Provide the (X, Y) coordinate of the cell's center where the given text is located.  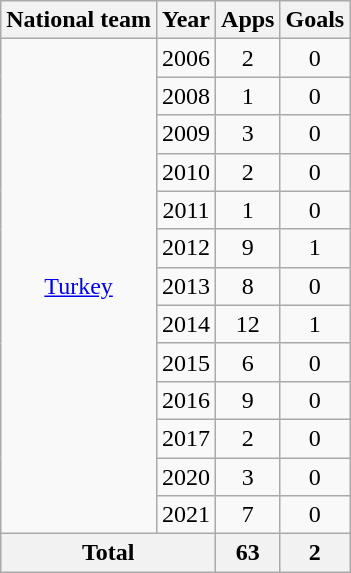
2014 (186, 324)
2017 (186, 438)
Total (108, 553)
Goals (315, 20)
2013 (186, 286)
2012 (186, 248)
2011 (186, 210)
2016 (186, 400)
2008 (186, 96)
63 (248, 553)
2015 (186, 362)
7 (248, 515)
2009 (186, 134)
12 (248, 324)
Apps (248, 20)
National team (79, 20)
8 (248, 286)
2006 (186, 58)
6 (248, 362)
2020 (186, 477)
Year (186, 20)
2010 (186, 172)
Turkey (79, 286)
2021 (186, 515)
